Pinpoint the cell where the given text exists, returning its (x, y) midpoint coordinate. 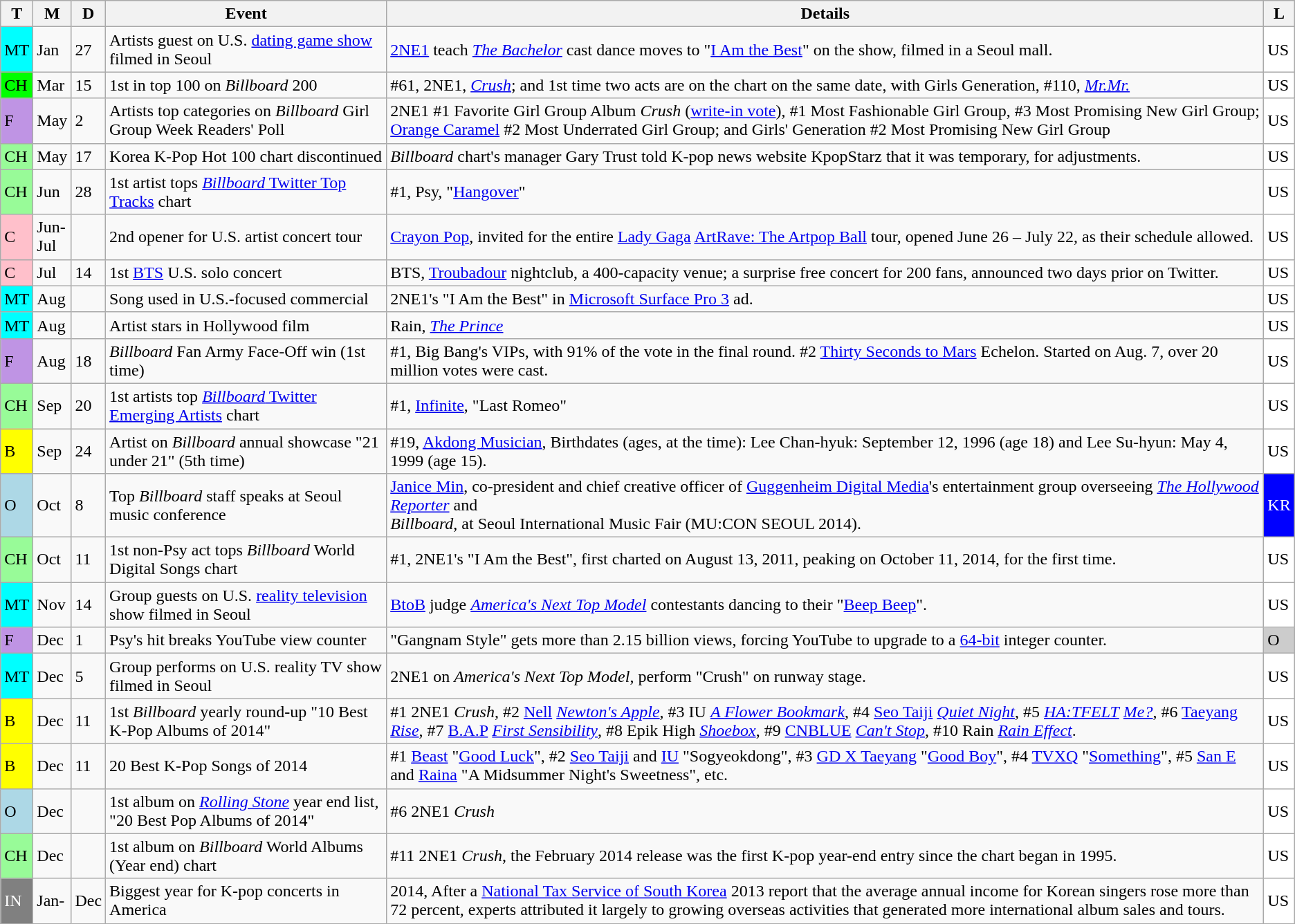
1st artists top Billboard Twitter Emerging Artists chart (246, 405)
BtoB judge America's Next Top Model contestants dancing to their "Beep Beep". (825, 604)
Billboard Fan Army Face-Off win (1st time) (246, 361)
#1, 2NE1's "I Am the Best", first charted on August 13, 2011, peaking on October 11, 2014, for the first time. (825, 560)
8 (89, 506)
20 (89, 405)
#61, 2NE1, Crush; and 1st time two acts are on the chart on the same date, with Girls Generation, #110, Mr.Mr. (825, 85)
BTS, Troubadour nightclub, a 400-capacity venue; a surprise free concert for 200 fans, announced two days prior on Twitter. (825, 272)
#6 2NE1 Crush (825, 811)
Jul (53, 272)
KR (1279, 506)
Artist on Billboard annual showcase "21 under 21" (5th time) (246, 451)
1st BTS U.S. solo concert (246, 272)
Korea K-Pop Hot 100 chart discontinued (246, 156)
Biggest year for K-pop concerts in America (246, 900)
20 Best K-Pop Songs of 2014 (246, 766)
27 (89, 50)
T (17, 14)
"Gangnam Style" gets more than 2.15 billion views, forcing YouTube to upgrade to a 64-bit integer counter. (825, 640)
Group guests on U.S. reality television show filmed in Seoul (246, 604)
17 (89, 156)
Top Billboard staff speaks at Seoul music conference (246, 506)
1st album on Billboard World Albums (Year end) chart (246, 856)
Jan (53, 50)
2nd opener for U.S. artist concert tour (246, 237)
1st non-Psy act tops Billboard World Digital Songs chart (246, 560)
#1, Big Bang's VIPs, with 91% of the vote in the final round. #2 Thirty Seconds to Mars Echelon. Started on Aug. 7, over 20 million votes were cast. (825, 361)
Mar (53, 85)
1st album on Rolling Stone year end list, "20 Best Pop Albums of 2014" (246, 811)
5 (89, 676)
Details (825, 14)
#1, Psy, "Hangover" (825, 192)
#1, Infinite, "Last Romeo" (825, 405)
Event (246, 14)
Nov (53, 604)
Artists top categories on Billboard Girl Group Week Readers' Poll (246, 120)
Psy's hit breaks YouTube view counter (246, 640)
IN (17, 900)
L (1279, 14)
1st Billboard yearly round-up "10 Best K-Pop Albums of 2014" (246, 721)
Artist stars in Hollywood film (246, 325)
Rain, The Prince (825, 325)
Jun-Jul (53, 237)
2 (89, 120)
1st artist tops Billboard Twitter Top Tracks chart (246, 192)
15 (89, 85)
#19, Akdong Musician, Birthdates (ages, at the time): Lee Chan-hyuk: September 12, 1996 (age 18) and Lee Su-hyun: May 4, 1999 (age 15). (825, 451)
Jun (53, 192)
Artists guest on U.S. dating game show filmed in Seoul (246, 50)
18 (89, 361)
2NE1 teach The Bachelor cast dance moves to "I Am the Best" on the show, filmed in a Seoul mall. (825, 50)
2NE1's "I Am the Best" in Microsoft Surface Pro 3 ad. (825, 299)
2NE1 on America's Next Top Model, perform "Crush" on runway stage. (825, 676)
1st in top 100 on Billboard 200 (246, 85)
1 (89, 640)
Song used in U.S.-focused commercial (246, 299)
D (89, 14)
Jan- (53, 900)
Crayon Pop, invited for the entire Lady Gaga ArtRave: The Artpop Ball tour, opened June 26 – July 22, as their schedule allowed. (825, 237)
Billboard chart's manager Gary Trust told K-pop news website KpopStarz that it was temporary, for adjustments. (825, 156)
#11 2NE1 Crush, the February 2014 release was the first K-pop year-end entry since the chart began in 1995. (825, 856)
M (53, 14)
Group performs on U.S. reality TV show filmed in Seoul (246, 676)
24 (89, 451)
28 (89, 192)
